Return the [X, Y] coordinate for the center point of the cell that contains the specified text.  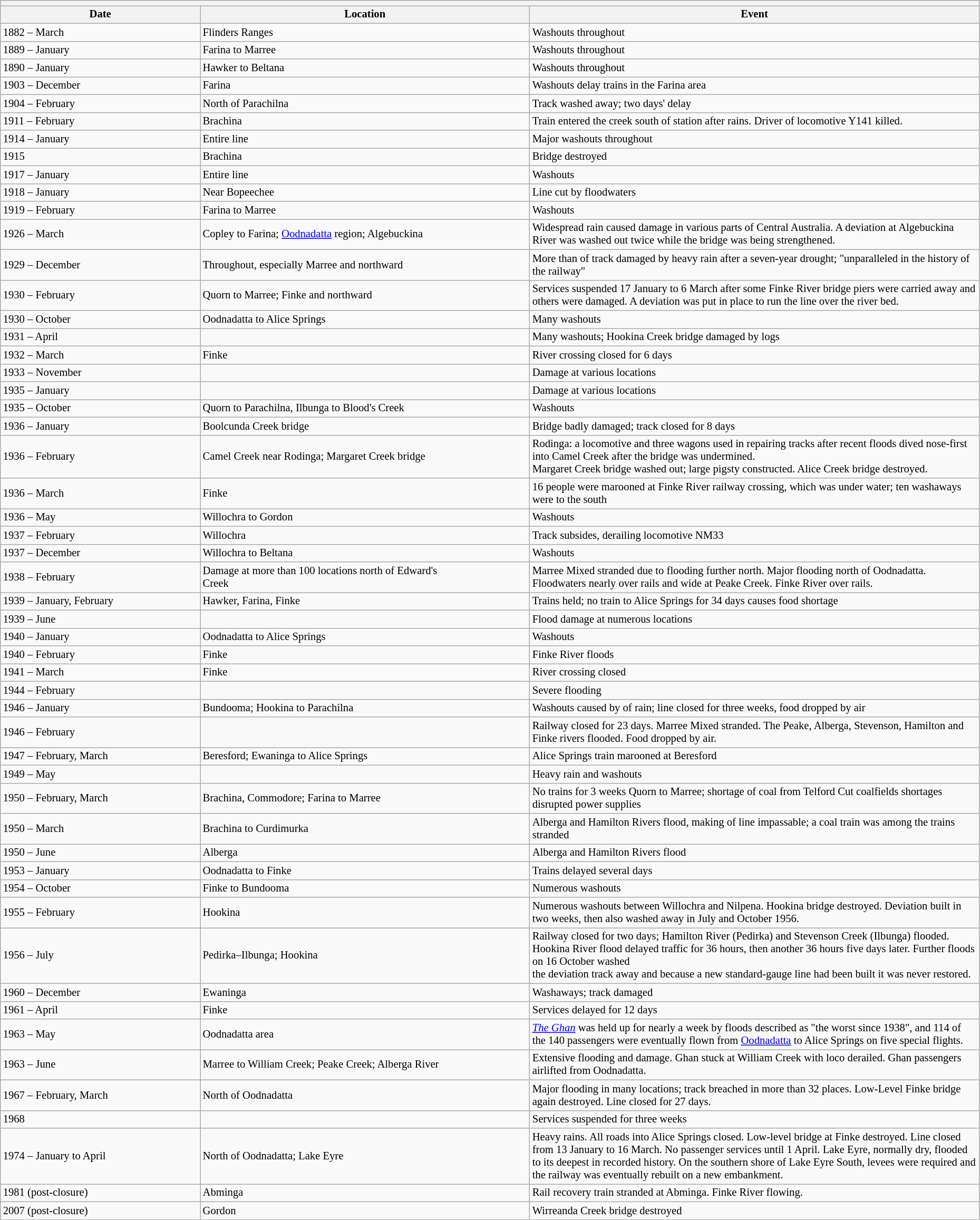
1950 – June [100, 853]
1981 (post-closure) [100, 1193]
1967 – February, March [100, 1095]
Farina [365, 85]
Finke River floods [755, 654]
1936 – January [100, 426]
Abminga [365, 1193]
1940 – February [100, 654]
North of Parachilna [365, 103]
1930 – October [100, 319]
1950 – February, March [100, 798]
1950 – March [100, 828]
Throughout, especially Marree and northward [365, 265]
Gordon [365, 1211]
1932 – March [100, 355]
Services delayed for 12 days [755, 1010]
Many washouts [755, 319]
1938 – February [100, 577]
Flinders Ranges [365, 32]
Hookina [365, 913]
1918 – January [100, 192]
1935 – January [100, 391]
1937 – December [100, 553]
Wirreanda Creek bridge destroyed [755, 1211]
Major washouts throughout [755, 139]
1930 – February [100, 295]
Bridge badly damaged; track closed for 8 days [755, 426]
1963 – May [100, 1034]
Marree to William Creek; Peake Creek; Alberga River [365, 1064]
1954 – October [100, 888]
16 people were marooned at Finke River railway crossing, which was under water; ten washaways were to the south [755, 493]
Pedirka–Ilbunga; Hookina [365, 955]
1904 – February [100, 103]
Track subsides, derailing locomotive NM33 [755, 535]
1953 – January [100, 870]
1890 – January [100, 68]
1956 – July [100, 955]
Date [100, 14]
2007 (post-closure) [100, 1211]
1946 – January [100, 708]
1903 – December [100, 85]
1882 – March [100, 32]
1947 – February, March [100, 756]
1936 – May [100, 517]
Camel Creek near Rodinga; Margaret Creek bridge [365, 457]
1940 – January [100, 637]
Trains delayed several days [755, 870]
1937 – February [100, 535]
Location [365, 14]
1961 – April [100, 1010]
1919 – February [100, 210]
River crossing closed [755, 672]
Train entered the creek south of station after rains. Driver of locomotive Y141 killed. [755, 121]
1944 – February [100, 690]
1939 – January, February [100, 601]
Washaways; track damaged [755, 992]
Beresford; Ewaninga to Alice Springs [365, 756]
More than of track damaged by heavy rain after a seven-year drought; "unparalleled in the history of the railway" [755, 265]
1968 [100, 1119]
River crossing closed for 6 days [755, 355]
Alberga and Hamilton Rivers flood [755, 853]
Many washouts; Hookina Creek bridge damaged by logs [755, 337]
Washouts delay trains in the Farina area [755, 85]
Brachina to Curdimurka [365, 828]
1949 – May [100, 774]
Oodnadatta to Finke [365, 870]
Copley to Farina; Oodnadatta region; Algebuckina [365, 234]
Trains held; no train to Alice Springs for 34 days causes food shortage [755, 601]
Alberga and Hamilton Rivers flood, making of line impassable; a coal train was among the trains stranded [755, 828]
1929 – December [100, 265]
Services suspended for three weeks [755, 1119]
1915 [100, 157]
Boolcunda Creek bridge [365, 426]
1911 – February [100, 121]
1931 – April [100, 337]
1936 – February [100, 457]
1935 – October [100, 408]
Finke to Bundooma [365, 888]
Major flooding in many locations; track breached in more than 32 places. Low-Level Finke bridge again destroyed. Line closed for 27 days. [755, 1095]
1917 – January [100, 175]
Hawker to Beltana [365, 68]
1926 – March [100, 234]
Rail recovery train stranded at Abminga. Finke River flowing. [755, 1193]
Heavy rain and washouts [755, 774]
1941 – March [100, 672]
Ewaninga [365, 992]
1946 – February [100, 732]
Track washed away; two days' delay [755, 103]
Bundooma; Hookina to Parachilna [365, 708]
Extensive flooding and damage. Ghan stuck at William Creek with loco derailed. Ghan passengers airlifted from Oodnadatta. [755, 1064]
Event [755, 14]
Flood damage at numerous locations [755, 619]
1936 – March [100, 493]
1914 – January [100, 139]
1939 – June [100, 619]
Severe flooding [755, 690]
1963 – June [100, 1064]
Willochra to Gordon [365, 517]
Alberga [365, 853]
Oodnadatta area [365, 1034]
1933 – November [100, 373]
Quorn to Marree; Finke and northward [365, 295]
North of Oodnadatta [365, 1095]
Brachina, Commodore; Farina to Marree [365, 798]
Railway closed for 23 days. Marree Mixed stranded. The Peake, Alberga, Stevenson, Hamilton and Finke rivers flooded. Food dropped by air. [755, 732]
Bridge destroyed [755, 157]
Willochra [365, 535]
1955 – February [100, 913]
1960 – December [100, 992]
Washouts caused by of rain; line closed for three weeks, food dropped by air [755, 708]
1974 – January to April [100, 1156]
Hawker, Farina, Finke [365, 601]
No trains for 3 weeks Quorn to Marree; shortage of coal from Telford Cut coalfields shortages disrupted power supplies [755, 798]
North of Oodnadatta; Lake Eyre [365, 1156]
1889 – January [100, 50]
Near Bopeechee [365, 192]
Damage at more than 100 locations north of Edward'sCreek [365, 577]
Line cut by floodwaters [755, 192]
Willochra to Beltana [365, 553]
Numerous washouts [755, 888]
Quorn to Parachilna, Ilbunga to Blood's Creek [365, 408]
Alice Springs train marooned at Beresford [755, 756]
